Search for the cell housing the specified text and yield its [X, Y] center coordinate. 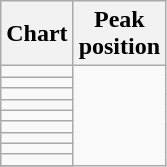
Peak position [119, 34]
Chart [37, 34]
